Return [x, y] of the center of cell containing provided text 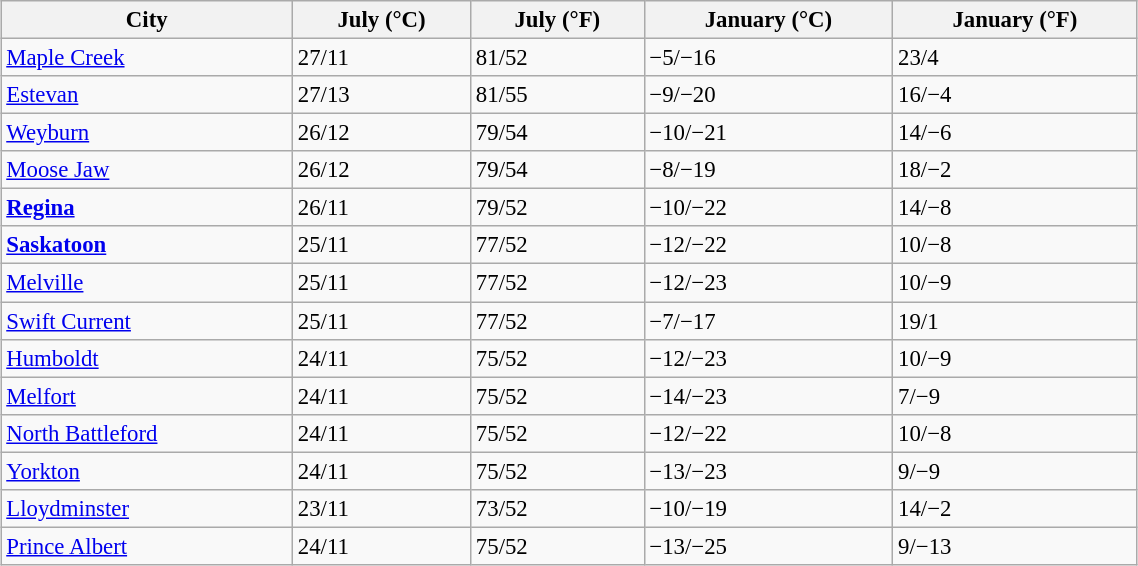
Humboldt [147, 358]
Melville [147, 283]
Maple Creek [147, 58]
−7/−17 [768, 321]
Yorkton [147, 471]
23/4 [1015, 58]
−10/−21 [768, 133]
−8/−19 [768, 170]
26/11 [382, 208]
−10/−22 [768, 208]
January (°F) [1015, 20]
City [147, 20]
16/−4 [1015, 95]
23/11 [382, 509]
9/−13 [1015, 546]
Regina [147, 208]
73/52 [558, 509]
−5/−16 [768, 58]
7/−9 [1015, 396]
North Battleford [147, 433]
Saskatoon [147, 245]
−14/−23 [768, 396]
Prince Albert [147, 546]
Lloydminster [147, 509]
January (°C) [768, 20]
−13/−23 [768, 471]
Moose Jaw [147, 170]
Swift Current [147, 321]
14/−8 [1015, 208]
Weyburn [147, 133]
Estevan [147, 95]
Melfort [147, 396]
9/−9 [1015, 471]
79/52 [558, 208]
27/11 [382, 58]
19/1 [1015, 321]
14/−2 [1015, 509]
27/13 [382, 95]
July (°F) [558, 20]
14/−6 [1015, 133]
−9/−20 [768, 95]
−10/−19 [768, 509]
July (°C) [382, 20]
81/52 [558, 58]
18/−2 [1015, 170]
−13/−25 [768, 546]
81/55 [558, 95]
